From the cell containing the given text, extract its center point as (x, y) coordinate. 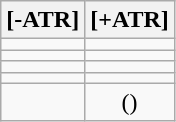
[+ATR] (130, 20)
() (130, 102)
[-ATR] (43, 20)
